From the cell containing the given text, extract its center point as (x, y) coordinate. 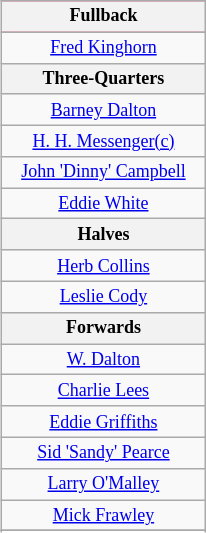
Sid 'Sandy' Pearce (104, 452)
Eddie Griffiths (104, 422)
Barney Dalton (104, 110)
Leslie Cody (104, 296)
Charlie Lees (104, 390)
Three-Quarters (104, 78)
Fullback (104, 16)
John 'Dinny' Campbell (104, 172)
Larry O'Malley (104, 484)
Fred Kinghorn (104, 48)
Herb Collins (104, 266)
H. H. Messenger(c) (104, 140)
Mick Frawley (104, 516)
Forwards (104, 328)
Halves (104, 234)
Eddie White (104, 204)
W. Dalton (104, 360)
